Output the [X, Y] coordinate of the center of the cell containing the given text.  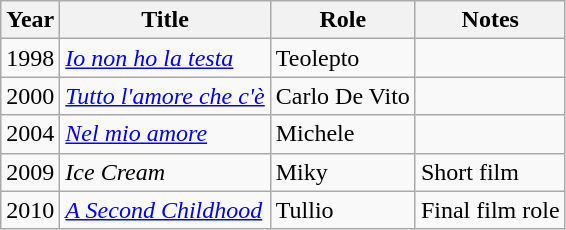
Michele [342, 134]
2004 [30, 134]
Carlo De Vito [342, 96]
Io non ho la testa [165, 58]
Teolepto [342, 58]
Year [30, 20]
1998 [30, 58]
2010 [30, 210]
Final film role [490, 210]
2009 [30, 172]
A Second Childhood [165, 210]
Tullio [342, 210]
Tutto l'amore che c'è [165, 96]
Title [165, 20]
Notes [490, 20]
Role [342, 20]
2000 [30, 96]
Short film [490, 172]
Ice Cream [165, 172]
Nel mio amore [165, 134]
Miky [342, 172]
